For the text-containing cell, return its midpoint in [x, y] coordinate format. 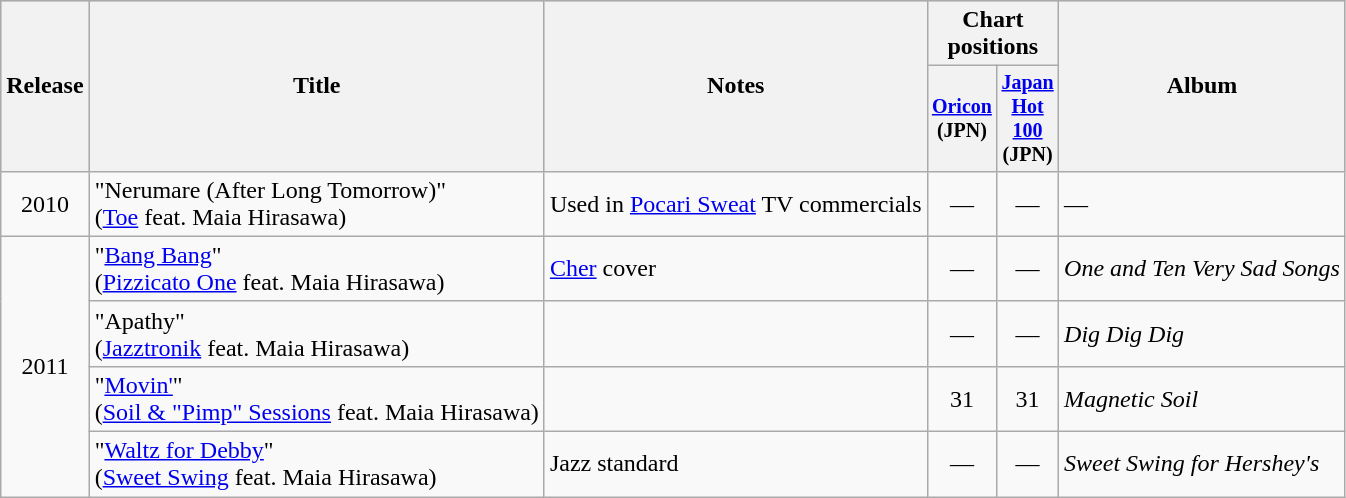
2011 [45, 366]
Title [316, 86]
Notes [736, 86]
Used in Pocari Sweat TV commercials [736, 204]
Sweet Swing for Hershey's [1202, 464]
One and Ten Very Sad Songs [1202, 268]
Chart positions [992, 34]
"Nerumare (After Long Tomorrow)" (Toe feat. Maia Hirasawa) [316, 204]
"Waltz for Debby" (Sweet Swing feat. Maia Hirasawa) [316, 464]
Album [1202, 86]
2010 [45, 204]
Dig Dig Dig [1202, 334]
Japan Hot 100 (JPN) [1028, 118]
"Apathy" (Jazztronik feat. Maia Hirasawa) [316, 334]
Cher cover [736, 268]
Jazz standard [736, 464]
Magnetic Soil [1202, 398]
"Bang Bang" (Pizzicato One feat. Maia Hirasawa) [316, 268]
"Movin'" (Soil & "Pimp" Sessions feat. Maia Hirasawa) [316, 398]
Oricon (JPN) [962, 118]
Release [45, 86]
